Pinpoint the cell where the given text exists, returning its (X, Y) midpoint coordinate. 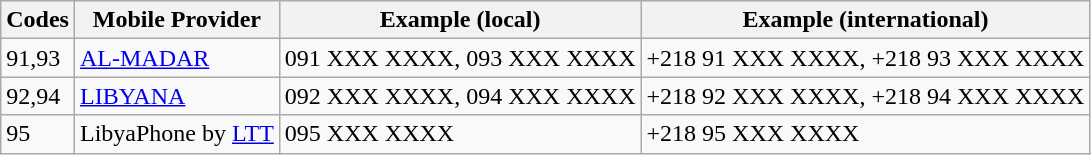
LibyaPhone by LTT (176, 134)
092 XXX XXXX, 094 XXX XXXX (460, 96)
LIBYANA (176, 96)
95 (38, 134)
091 XXX XXXX, 093 XXX XXXX (460, 58)
+218 95 XXX XXXX (866, 134)
91,93 (38, 58)
+218 92 XXX XXXX, +218 94 XXX XXXX (866, 96)
92,94 (38, 96)
AL-MADAR (176, 58)
Example (international) (866, 20)
095 XXX XXXX (460, 134)
Codes (38, 20)
Mobile Provider (176, 20)
+218 91 XXX XXXX, +218 93 XXX XXXX (866, 58)
Example (local) (460, 20)
